Return [x, y] of the center of cell containing provided text 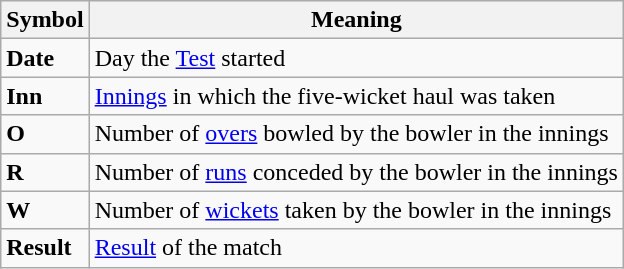
Result of the match [356, 248]
Result [45, 248]
O [45, 134]
Number of overs bowled by the bowler in the innings [356, 134]
W [45, 210]
Day the Test started [356, 58]
Number of wickets taken by the bowler in the innings [356, 210]
Meaning [356, 20]
Number of runs conceded by the bowler in the innings [356, 172]
R [45, 172]
Innings in which the five-wicket haul was taken [356, 96]
Date [45, 58]
Inn [45, 96]
Symbol [45, 20]
